Locate the cell with the specified text and output its (X, Y) center coordinate. 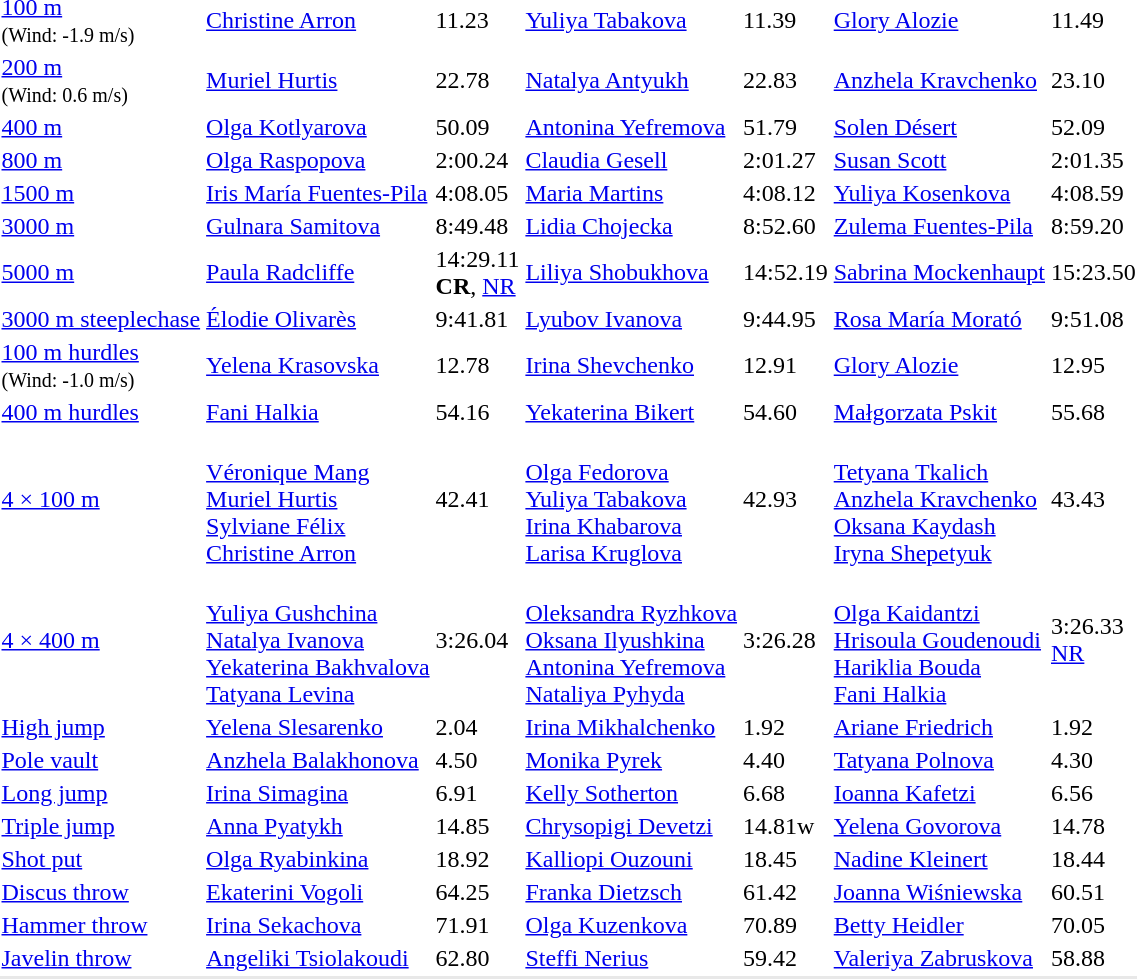
18.92 (478, 859)
Yelena Govorova (939, 826)
14:29.11CR, NR (478, 272)
Steffi Nerius (632, 958)
4 × 400 m (101, 640)
Olga KaidantziHrisoula GoudenoudiHariklia BoudaFani Halkia (939, 640)
Tatyana Polnova (939, 760)
Long jump (101, 793)
Chrysopigi Devetzi (632, 826)
Yekaterina Bikert (632, 412)
1.92 (786, 727)
Lyubov Ivanova (632, 319)
Solen Désert (939, 127)
Susan Scott (939, 160)
Małgorzata Pskit (939, 412)
64.25 (478, 892)
Valeriya Zabruskova (939, 958)
Tetyana TkalichAnzhela KravchenkoOksana KaydashIryna Shepetyuk (939, 499)
Maria Martins (632, 193)
Natalya Antyukh (632, 80)
Angeliki Tsiolakoudi (318, 958)
2.04 (478, 727)
14:52.19 (786, 272)
42.41 (478, 499)
42.93 (786, 499)
51.79 (786, 127)
8:52.60 (786, 226)
Shot put (101, 859)
14.81w (786, 826)
Irina Shevchenko (632, 366)
Pole vault (101, 760)
Ekaterini Vogoli (318, 892)
6.68 (786, 793)
Yelena Krasovska (318, 366)
Nadine Kleinert (939, 859)
4 × 100 m (101, 499)
Discus throw (101, 892)
2:01.27 (786, 160)
18.45 (786, 859)
Anzhela Balakhonova (318, 760)
Yuliya Kosenkova (939, 193)
Olga Kuzenkova (632, 925)
12.78 (478, 366)
3:26.04 (478, 640)
Irina Mikhalchenko (632, 727)
5000 m (101, 272)
Véronique MangMuriel HurtisSylviane FélixChristine Arron (318, 499)
Sabrina Mockenhaupt (939, 272)
61.42 (786, 892)
Anzhela Kravchenko (939, 80)
Kelly Sotherton (632, 793)
Fani Halkia (318, 412)
71.91 (478, 925)
Muriel Hurtis (318, 80)
Claudia Gesell (632, 160)
Franka Dietzsch (632, 892)
3000 m (101, 226)
400 m hurdles (101, 412)
Joanna Wiśniewska (939, 892)
800 m (101, 160)
Glory Alozie (939, 366)
Betty Heidler (939, 925)
Kalliopi Ouzouni (632, 859)
Olga Ryabinkina (318, 859)
Hammer throw (101, 925)
Oleksandra RyzhkovaOksana IlyushkinaAntonina YefremovaNataliya Pyhyda (632, 640)
6.91 (478, 793)
4:08.12 (786, 193)
Irina Simagina (318, 793)
9:44.95 (786, 319)
Yelena Slesarenko (318, 727)
Anna Pyatykh (318, 826)
9:41.81 (478, 319)
2:00.24 (478, 160)
Javelin throw (101, 958)
Ioanna Kafetzi (939, 793)
Monika Pyrek (632, 760)
Irina Sekachova (318, 925)
22.78 (478, 80)
Rosa María Morató (939, 319)
Olga Kotlyarova (318, 127)
Iris María Fuentes-Pila (318, 193)
200 m(Wind: 0.6 m/s) (101, 80)
4:08.05 (478, 193)
Élodie Olivarès (318, 319)
3:26.28 (786, 640)
8:49.48 (478, 226)
Olga Raspopova (318, 160)
Liliya Shobukhova (632, 272)
Gulnara Samitova (318, 226)
4.40 (786, 760)
100 m hurdles(Wind: -1.0 m/s) (101, 366)
Paula Radcliffe (318, 272)
Yuliya GushchinaNatalya IvanovaYekaterina BakhvalovaTatyana Levina (318, 640)
54.16 (478, 412)
12.91 (786, 366)
3000 m steeplechase (101, 319)
Triple jump (101, 826)
70.89 (786, 925)
Zulema Fuentes-Pila (939, 226)
22.83 (786, 80)
400 m (101, 127)
Olga FedorovaYuliya TabakovaIrina KhabarovaLarisa Kruglova (632, 499)
54.60 (786, 412)
Antonina Yefremova (632, 127)
Lidia Chojecka (632, 226)
Ariane Friedrich (939, 727)
4.50 (478, 760)
62.80 (478, 958)
1500 m (101, 193)
59.42 (786, 958)
50.09 (478, 127)
14.85 (478, 826)
High jump (101, 727)
